Search for the cell housing the specified text and yield its (x, y) center coordinate. 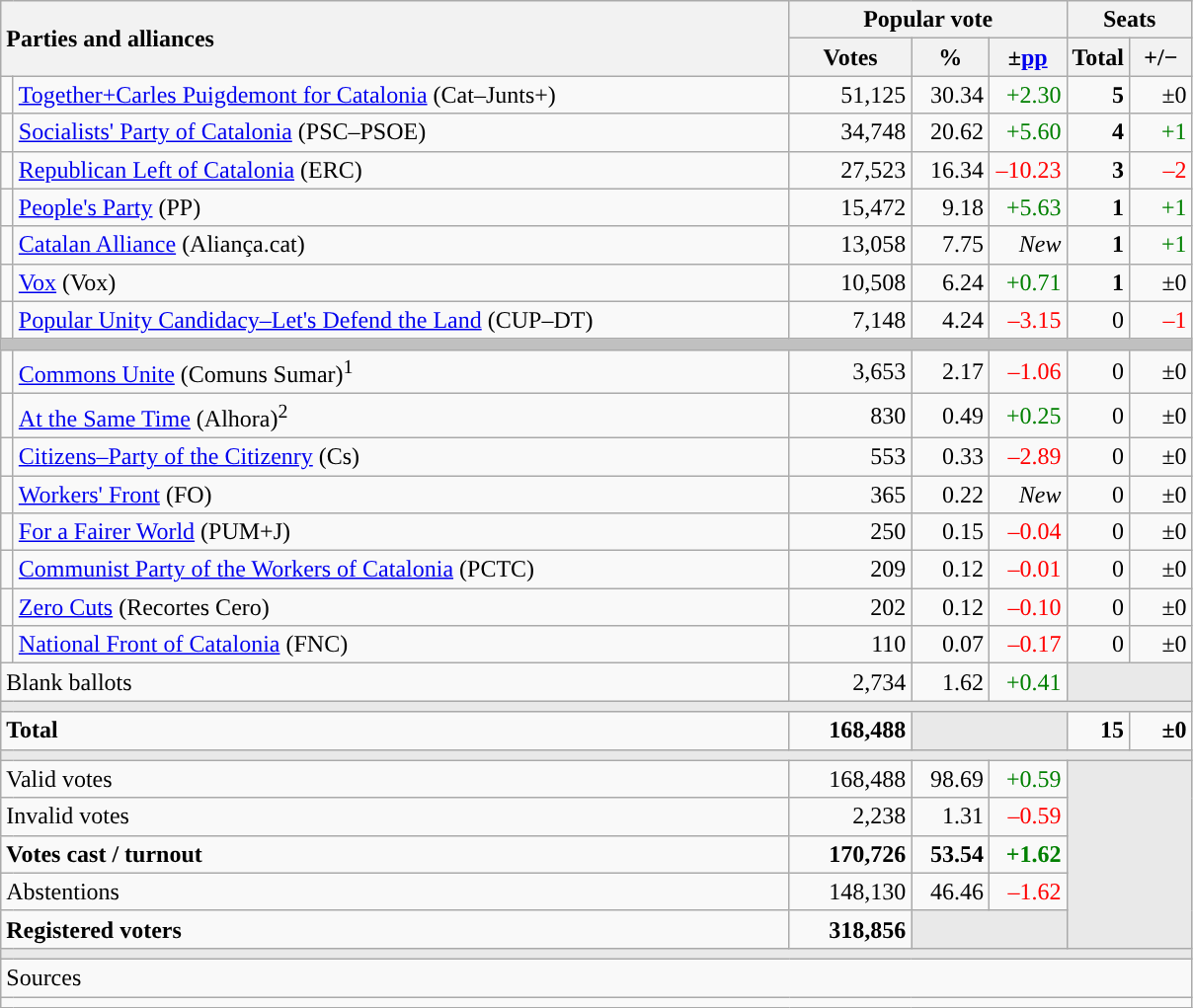
Popular Unity Candidacy–Let's Defend the Land (CUP–DT) (401, 320)
53.54 (950, 854)
148,130 (850, 892)
Abstentions (395, 892)
4 (1098, 132)
6.24 (950, 282)
0.22 (950, 495)
7,148 (850, 320)
170,726 (850, 854)
–0.17 (1027, 645)
Vox (Vox) (401, 282)
0.07 (950, 645)
Commons Unite (Comuns Sumar)1 (401, 371)
1.62 (950, 682)
Seats (1130, 20)
Socialists' Party of Catalonia (PSC–PSOE) (401, 132)
830 (850, 417)
For a Fairer World (PUM+J) (401, 532)
9.18 (950, 207)
+0.71 (1027, 282)
–1.06 (1027, 371)
National Front of Catalonia (FNC) (401, 645)
Registered voters (395, 929)
+/− (1161, 57)
Zero Cuts (Recortes Cero) (401, 607)
Parties and alliances (395, 39)
Blank ballots (395, 682)
318,856 (850, 929)
Valid votes (395, 779)
+0.25 (1027, 417)
15,472 (850, 207)
0.33 (950, 456)
–1.62 (1027, 892)
20.62 (950, 132)
3,653 (850, 371)
98.69 (950, 779)
Workers' Front (FO) (401, 495)
0.49 (950, 417)
Votes (850, 57)
Catalan Alliance (Aliança.cat) (401, 245)
15 (1098, 731)
+5.63 (1027, 207)
Communist Party of the Workers of Catalonia (PCTC) (401, 570)
5 (1098, 95)
365 (850, 495)
2,734 (850, 682)
34,748 (850, 132)
51,125 (850, 95)
46.46 (950, 892)
+2.30 (1027, 95)
2,238 (850, 816)
+5.60 (1027, 132)
Invalid votes (395, 816)
250 (850, 532)
0.15 (950, 532)
209 (850, 570)
4.24 (950, 320)
110 (850, 645)
±pp (1027, 57)
1.31 (950, 816)
–0.59 (1027, 816)
–0.10 (1027, 607)
3 (1098, 170)
16.34 (950, 170)
553 (850, 456)
27,523 (850, 170)
2.17 (950, 371)
Votes cast / turnout (395, 854)
Republican Left of Catalonia (ERC) (401, 170)
–1 (1161, 320)
30.34 (950, 95)
–0.04 (1027, 532)
–0.01 (1027, 570)
At the Same Time (Alhora)2 (401, 417)
7.75 (950, 245)
Citizens–Party of the Citizenry (Cs) (401, 456)
People's Party (PP) (401, 207)
Popular vote (928, 20)
+0.59 (1027, 779)
Sources (596, 977)
–2 (1161, 170)
10,508 (850, 282)
+1.62 (1027, 854)
–3.15 (1027, 320)
Together+Carles Puigdemont for Catalonia (Cat–Junts+) (401, 95)
13,058 (850, 245)
–10.23 (1027, 170)
–2.89 (1027, 456)
202 (850, 607)
+0.41 (1027, 682)
% (950, 57)
